Pinpoint the cell where the given text exists, returning its [X, Y] midpoint coordinate. 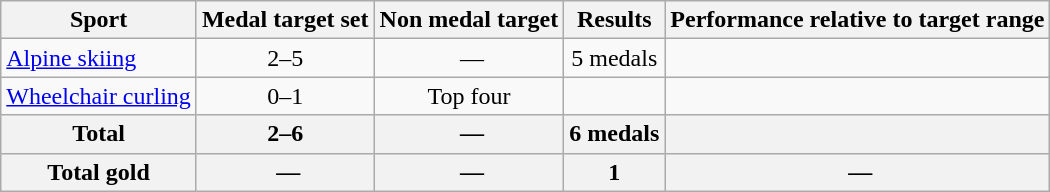
Top four [469, 96]
Total [99, 134]
2–6 [285, 134]
Alpine skiing [99, 58]
6 medals [614, 134]
Performance relative to target range [858, 20]
1 [614, 172]
Wheelchair curling [99, 96]
5 medals [614, 58]
Results [614, 20]
Medal target set [285, 20]
Sport [99, 20]
Non medal target [469, 20]
Total gold [99, 172]
0–1 [285, 96]
2–5 [285, 58]
